For the text-containing cell, return its midpoint in (X, Y) coordinate format. 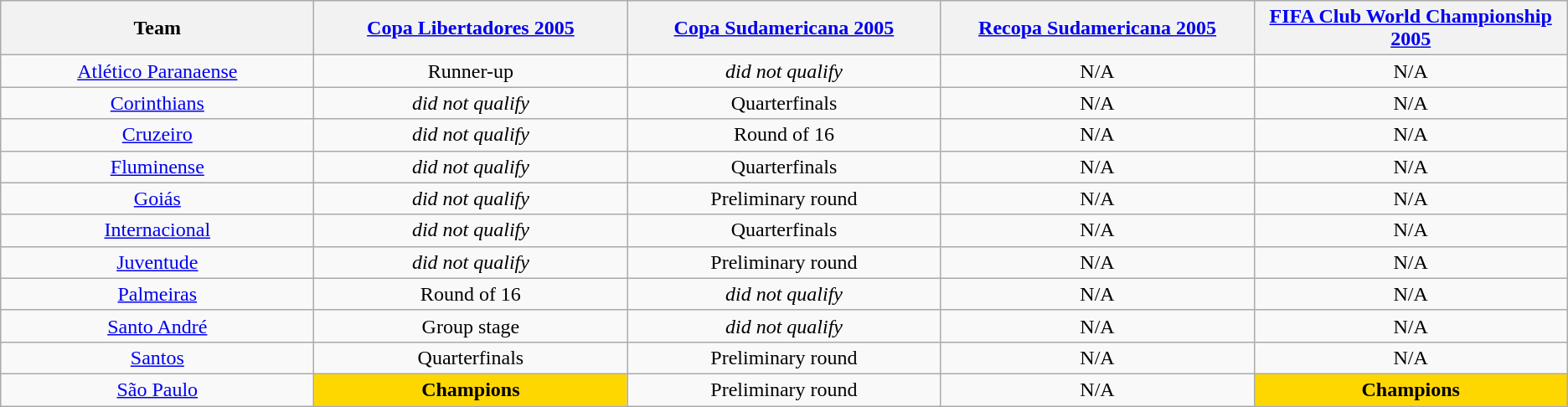
Cruzeiro (157, 135)
Internacional (157, 230)
São Paulo (157, 389)
FIFA Club World Championship 2005 (1411, 28)
Juventude (157, 262)
Group stage (471, 326)
Palmeiras (157, 294)
Copa Sudamericana 2005 (784, 28)
Atlético Paranaense (157, 71)
Recopa Sudamericana 2005 (1097, 28)
Copa Libertadores 2005 (471, 28)
Runner-up (471, 71)
Team (157, 28)
Santos (157, 358)
Santo André (157, 326)
Corinthians (157, 103)
Fluminense (157, 167)
Goiás (157, 198)
